Provide the [X, Y] coordinate of the cell's center where the given text is located.  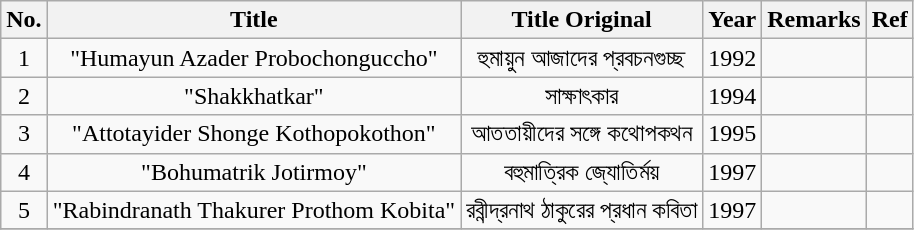
Year [732, 20]
3 [24, 134]
5 [24, 210]
"Rabindranath Thakurer Prothom Kobita" [254, 210]
"Bohumatrik Jotirmoy" [254, 172]
"Attotayider Shonge Kothopokothon" [254, 134]
সাক্ষাৎকার [582, 96]
1995 [732, 134]
Title [254, 20]
No. [24, 20]
"Humayun Azader Probochonguccho" [254, 58]
Ref [890, 20]
"Shakkhatkar" [254, 96]
2 [24, 96]
রবীন্দ্রনাথ ঠাকুরের প্রধান কবিতা [582, 210]
1 [24, 58]
হুমায়ুন আজাদের প্রবচনগুচ্ছ [582, 58]
Remarks [814, 20]
1992 [732, 58]
বহুমাত্রিক জ্যোতির্ময় [582, 172]
Title Original [582, 20]
4 [24, 172]
আততায়ীদের সঙ্গে কথোপকথন [582, 134]
1994 [732, 96]
